Identify which cell holds the provided text, then report its (x, y) central coordinate. 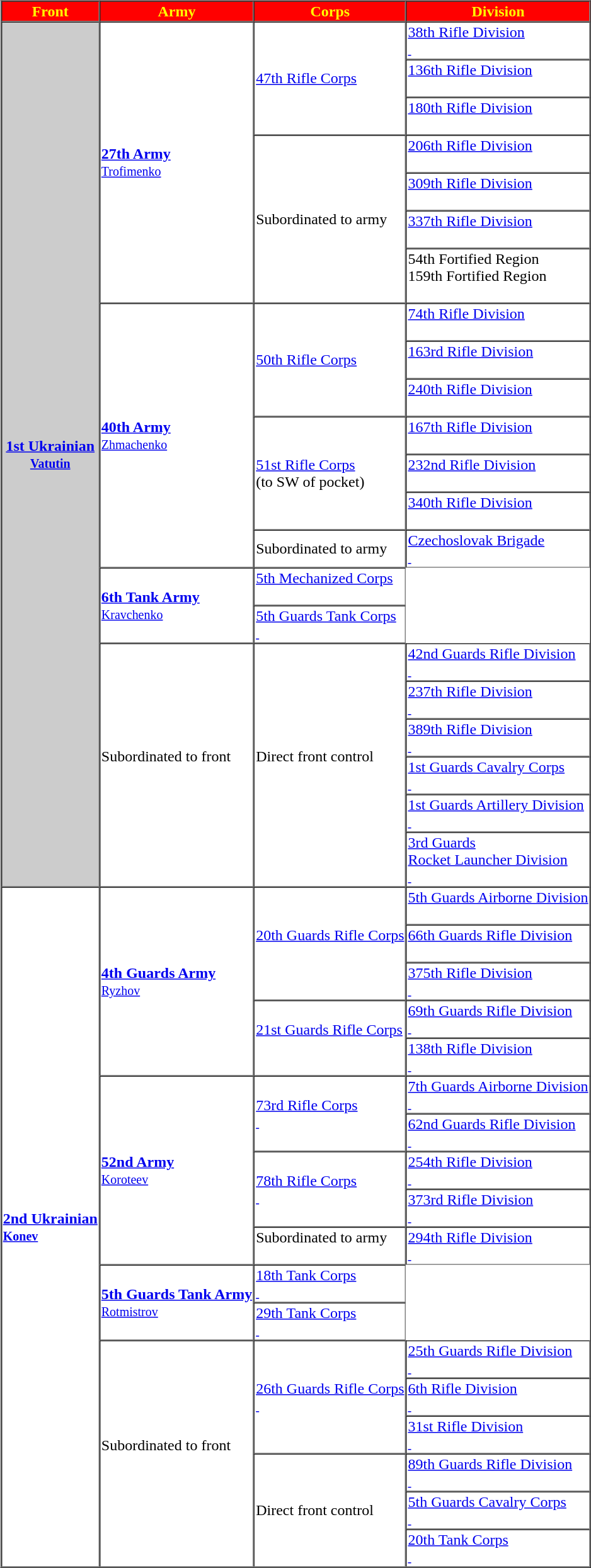
62nd Guards Rifle Division (498, 1132)
5th Guards Cavalry Corps (498, 1510)
389th Rifle Division (498, 738)
29th Tank Corps (330, 1321)
26th Guards Rifle Corps (330, 1397)
78th Rifle Corps (330, 1189)
206th Rifle Division (498, 154)
6th Tank ArmyKravchenko (176, 606)
Corps (330, 11)
66th Guards Rifle Division (498, 943)
5th Guards Airborne Division (498, 906)
31st Rifle Division (498, 1434)
1st Guards Cavalry Corps (498, 776)
4th Guards ArmyRyzhov (176, 981)
237th Rifle Division (498, 700)
74th Rifle Division (498, 322)
54th Fortified Region 159th Fortified Region (498, 276)
240th Rifle Division (498, 398)
Army (176, 11)
27th ArmyTrofimenko (176, 162)
20th Tank Corps (498, 1548)
1st Guards Artillery Division (498, 814)
52nd ArmyKoroteev (176, 1170)
89th Guards Rifle Division (498, 1472)
73rd Rifle Corps (330, 1113)
47th Rifle Corps (330, 78)
Front (50, 11)
1st UkrainianVatutin (50, 454)
38th Rifle Division (498, 40)
69th Guards Rifle Division (498, 1019)
21st Guards Rifle Corps (330, 1038)
Czechoslovak Brigade (498, 549)
309th Rifle Division (498, 191)
294th Rifle Division (498, 1246)
373rd Rifle Division (498, 1208)
180th Rifle Division (498, 116)
163rd Rifle Division (498, 360)
5th Guards Tank ArmyRotmistrov (176, 1302)
40th ArmyZhmachenko (176, 436)
232nd Rifle Division (498, 474)
5th Guards Tank Corps (330, 625)
42nd Guards Rifle Division (498, 662)
50th Rifle Corps (330, 360)
25th Guards Rifle Division (498, 1359)
167th Rifle Division (498, 436)
138th Rifle Division (498, 1057)
51st Rifle Corps(to SW of pocket) (330, 474)
375th Rifle Division (498, 981)
6th Rifle Division (498, 1397)
18th Tank Corps (330, 1283)
7th Guards Airborne Division (498, 1094)
2nd UkrainianKonev (50, 1227)
20th Guards Rifle Corps (330, 943)
3rd GuardsRocket Launcher Division (498, 860)
136th Rifle Division (498, 78)
5th Mechanized Corps (330, 587)
337th Rifle Division (498, 229)
254th Rifle Division (498, 1170)
Division (498, 11)
340th Rifle Division (498, 511)
